Detect which cell encompasses the target text, then output its [x, y] center coordinate. 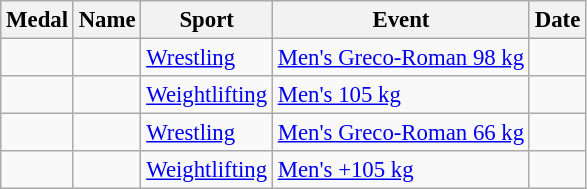
Name [107, 20]
Sport [207, 20]
Event [400, 20]
Medal [38, 20]
Men's Greco-Roman 98 kg [400, 58]
Men's 105 kg [400, 95]
Men's +105 kg [400, 170]
Men's Greco-Roman 66 kg [400, 133]
Date [557, 20]
